Scan for the cell matching the given text and deliver its [x, y] coordinate at center. 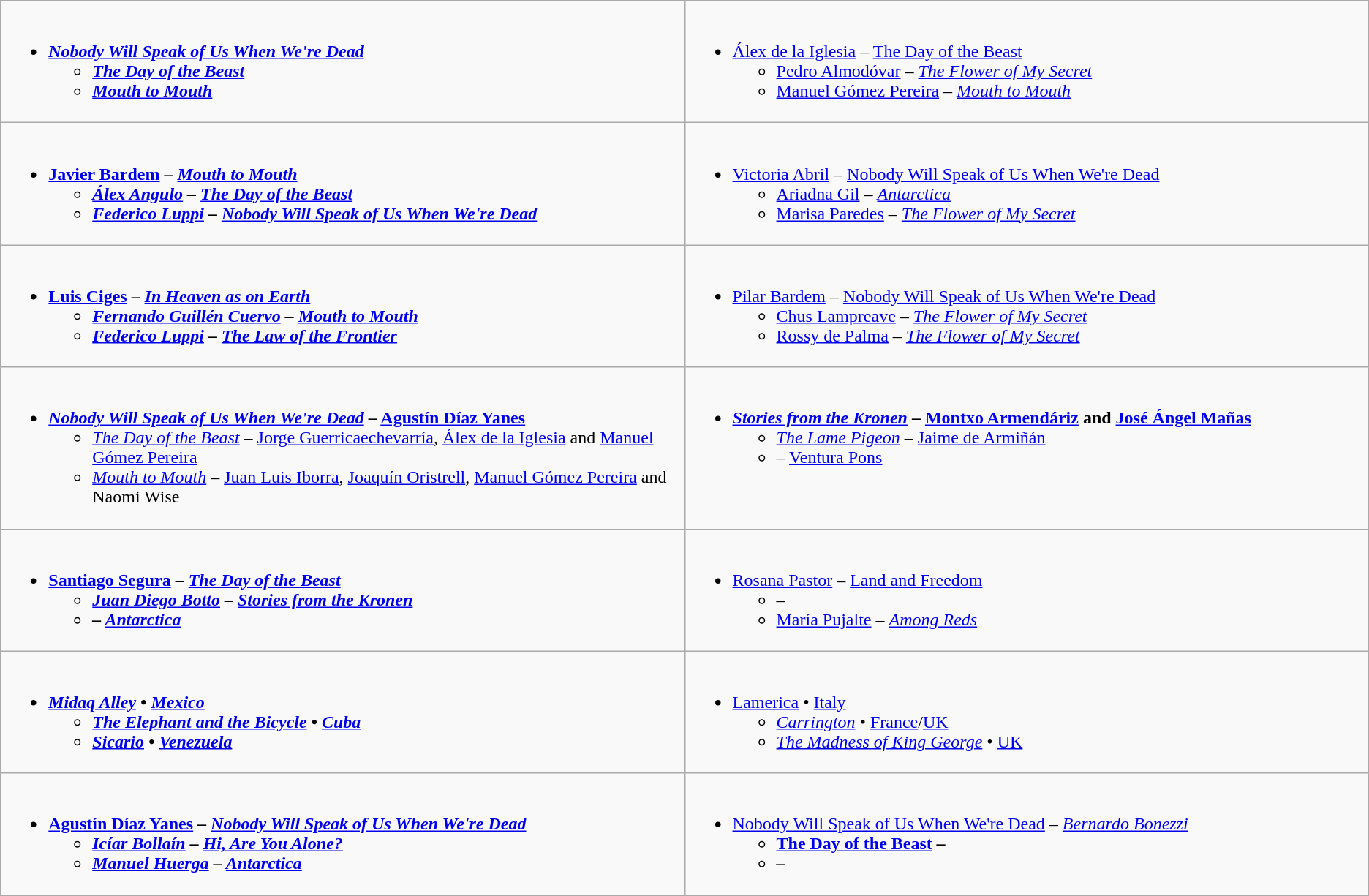
Victoria Abril – Nobody Will Speak of Us When We're DeadAriadna Gil – AntarcticaMarisa Paredes – The Flower of My Secret [1027, 184]
Stories from the Kronen – Montxo Armendáriz and José Ángel MañasThe Lame Pigeon – Jaime de Armiñán – Ventura Pons [1027, 448]
Nobody Will Speak of Us When We're Dead – Bernardo BonezziThe Day of the Beast – – [1027, 834]
Midaq Alley • MexicoThe Elephant and the Bicycle • CubaSicario • Venezuela [342, 712]
Rosana Pastor – Land and Freedom – María Pujalte – Among Reds [1027, 590]
Pilar Bardem – Nobody Will Speak of Us When We're DeadChus Lampreave – The Flower of My SecretRossy de Palma – The Flower of My Secret [1027, 306]
Luis Ciges – In Heaven as on EarthFernando Guillén Cuervo – Mouth to MouthFederico Luppi – The Law of the Frontier [342, 306]
Javier Bardem – Mouth to MouthÁlex Angulo – The Day of the BeastFederico Luppi – Nobody Will Speak of Us When We're Dead [342, 184]
Álex de la Iglesia – The Day of the BeastPedro Almodóvar – The Flower of My SecretManuel Gómez Pereira – Mouth to Mouth [1027, 61]
Santiago Segura – The Day of the BeastJuan Diego Botto – Stories from the Kronen – Antarctica [342, 590]
Nobody Will Speak of Us When We're DeadThe Day of the BeastMouth to Mouth [342, 61]
Lamerica • ItalyCarrington • France/UKThe Madness of King George • UK [1027, 712]
Agustín Díaz Yanes – Nobody Will Speak of Us When We're DeadIcíar Bollaín – Hi, Are You Alone?Manuel Huerga – Antarctica [342, 834]
